Identify which cell holds the provided text, then report its [x, y] central coordinate. 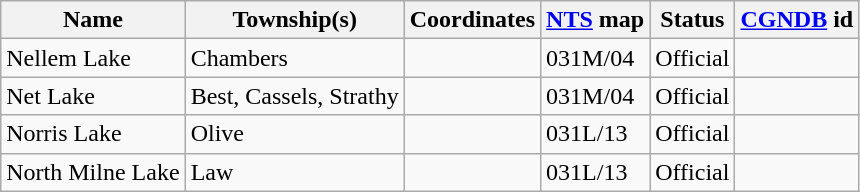
Coordinates [472, 20]
NTS map [596, 20]
Olive [294, 134]
North Milne Lake [93, 172]
Law [294, 172]
Name [93, 20]
Status [692, 20]
Township(s) [294, 20]
Net Lake [93, 96]
Chambers [294, 58]
Best, Cassels, Strathy [294, 96]
Norris Lake [93, 134]
Nellem Lake [93, 58]
CGNDB id [797, 20]
